Determine the [x, y] coordinate at the center of the cell enclosing the given text.  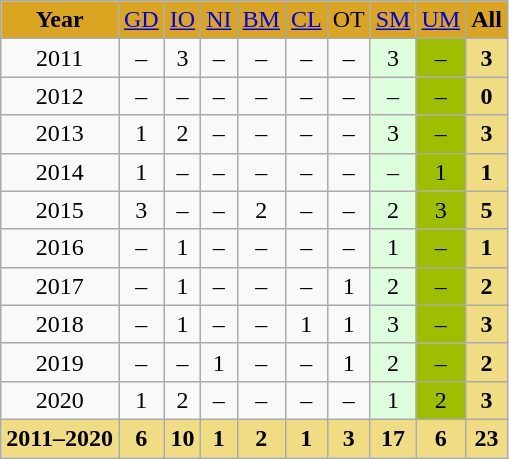
SM [393, 20]
2015 [60, 210]
5 [487, 210]
GD [141, 20]
2014 [60, 172]
All [487, 20]
2018 [60, 324]
UM [441, 20]
IO [182, 20]
2016 [60, 248]
0 [487, 96]
NI [219, 20]
10 [182, 438]
2012 [60, 96]
2011 [60, 58]
2017 [60, 286]
17 [393, 438]
2013 [60, 134]
CL [306, 20]
2011–2020 [60, 438]
OT [348, 20]
2019 [60, 362]
BM [261, 20]
23 [487, 438]
Year [60, 20]
2020 [60, 400]
